Scan for the cell matching the given text and deliver its (x, y) coordinate at center. 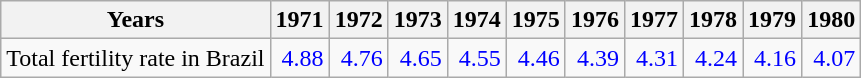
1980 (832, 20)
4.46 (536, 58)
1971 (300, 20)
1974 (476, 20)
4.88 (300, 58)
1972 (358, 20)
1976 (594, 20)
4.76 (358, 58)
4.16 (772, 58)
1975 (536, 20)
4.24 (712, 58)
1973 (418, 20)
1978 (712, 20)
Total fertility rate in Brazil (136, 58)
1977 (654, 20)
4.55 (476, 58)
1979 (772, 20)
4.07 (832, 58)
4.39 (594, 58)
4.65 (418, 58)
4.31 (654, 58)
Years (136, 20)
